Find where the given text appears and provide that cell's center as (X, Y) coordinate. 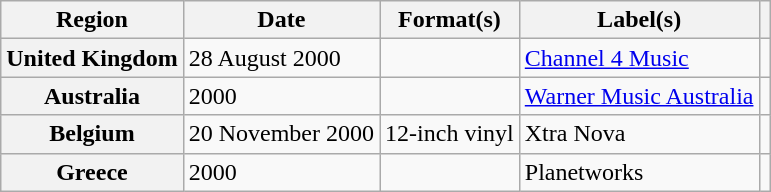
28 August 2000 (281, 58)
Greece (92, 172)
Format(s) (450, 20)
12-inch vinyl (450, 134)
Region (92, 20)
Label(s) (639, 20)
Australia (92, 96)
Belgium (92, 134)
Planetworks (639, 172)
Warner Music Australia (639, 96)
Date (281, 20)
United Kingdom (92, 58)
20 November 2000 (281, 134)
Xtra Nova (639, 134)
Channel 4 Music (639, 58)
